Scan for the cell matching the given text and deliver its [x, y] coordinate at center. 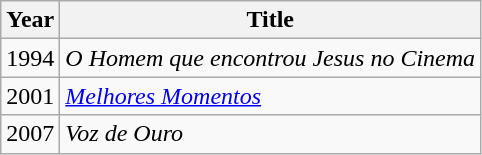
2007 [30, 134]
1994 [30, 58]
Melhores Momentos [270, 96]
Year [30, 20]
Title [270, 20]
O Homem que encontrou Jesus no Cinema [270, 58]
2001 [30, 96]
Voz de Ouro [270, 134]
